Return (x, y) of the center of cell containing provided text 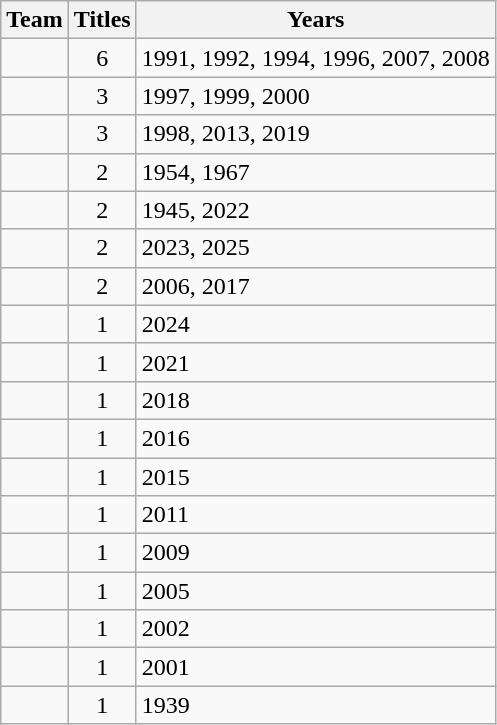
2024 (316, 324)
2018 (316, 400)
2001 (316, 667)
1998, 2013, 2019 (316, 134)
1945, 2022 (316, 210)
2005 (316, 591)
2021 (316, 362)
Titles (102, 20)
1991, 1992, 1994, 1996, 2007, 2008 (316, 58)
2015 (316, 477)
1954, 1967 (316, 172)
1997, 1999, 2000 (316, 96)
2006, 2017 (316, 286)
1939 (316, 705)
6 (102, 58)
2011 (316, 515)
Years (316, 20)
2009 (316, 553)
2023, 2025 (316, 248)
2016 (316, 438)
2002 (316, 629)
Team (35, 20)
